From the cell containing the given text, extract its center point as [x, y] coordinate. 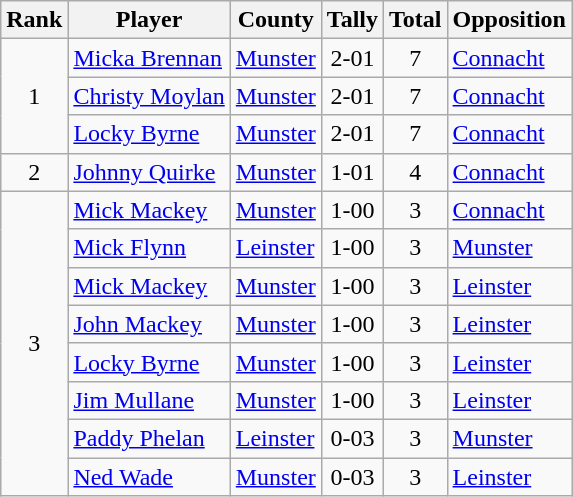
Paddy Phelan [149, 438]
Opposition [509, 20]
Micka Brennan [149, 58]
John Mackey [149, 324]
County [276, 20]
1-01 [352, 172]
Tally [352, 20]
Total [416, 20]
Mick Flynn [149, 248]
Rank [34, 20]
Player [149, 20]
1 [34, 96]
2 [34, 172]
Johnny Quirke [149, 172]
Jim Mullane [149, 400]
4 [416, 172]
Christy Moylan [149, 96]
Ned Wade [149, 477]
